Search for the cell housing the specified text and yield its [x, y] center coordinate. 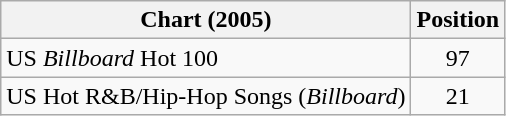
21 [458, 96]
Chart (2005) [206, 20]
US Billboard Hot 100 [206, 58]
US Hot R&B/Hip-Hop Songs (Billboard) [206, 96]
Position [458, 20]
97 [458, 58]
